From the cell containing the given text, extract its center point as (x, y) coordinate. 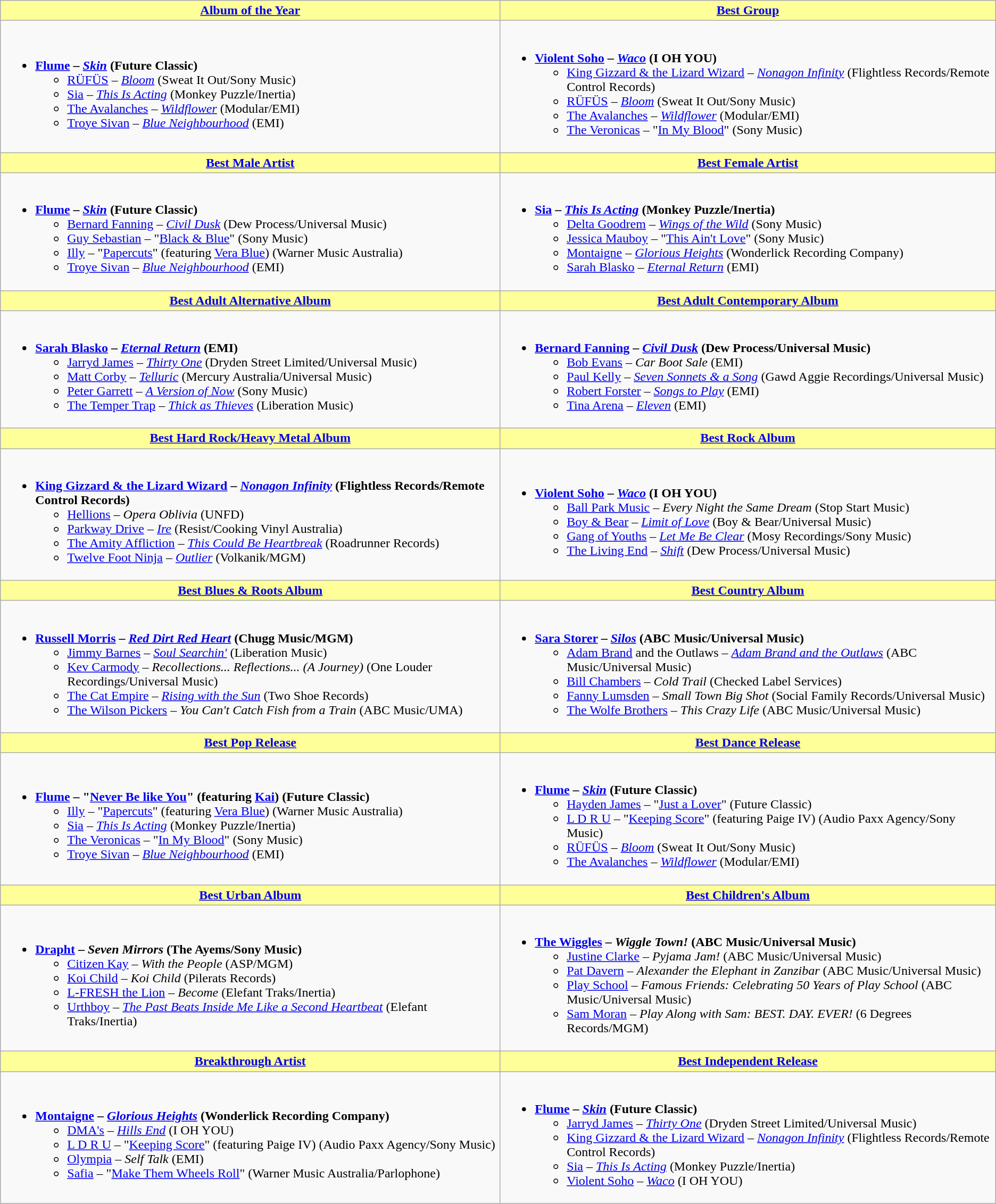
Best Pop Release (250, 742)
Best Rock Album (748, 438)
Best Female Artist (748, 163)
Best Urban Album (250, 895)
Best Independent Release (748, 1061)
Best Adult Contemporary Album (748, 300)
Best Country Album (748, 590)
Best Male Artist (250, 163)
Best Adult Alternative Album (250, 300)
Album of the Year (250, 11)
Best Blues & Roots Album (250, 590)
Best Dance Release (748, 742)
Best Group (748, 11)
Best Hard Rock/Heavy Metal Album (250, 438)
Best Children's Album (748, 895)
Breakthrough Artist (250, 1061)
